Identify which cell holds the provided text, then report its (x, y) central coordinate. 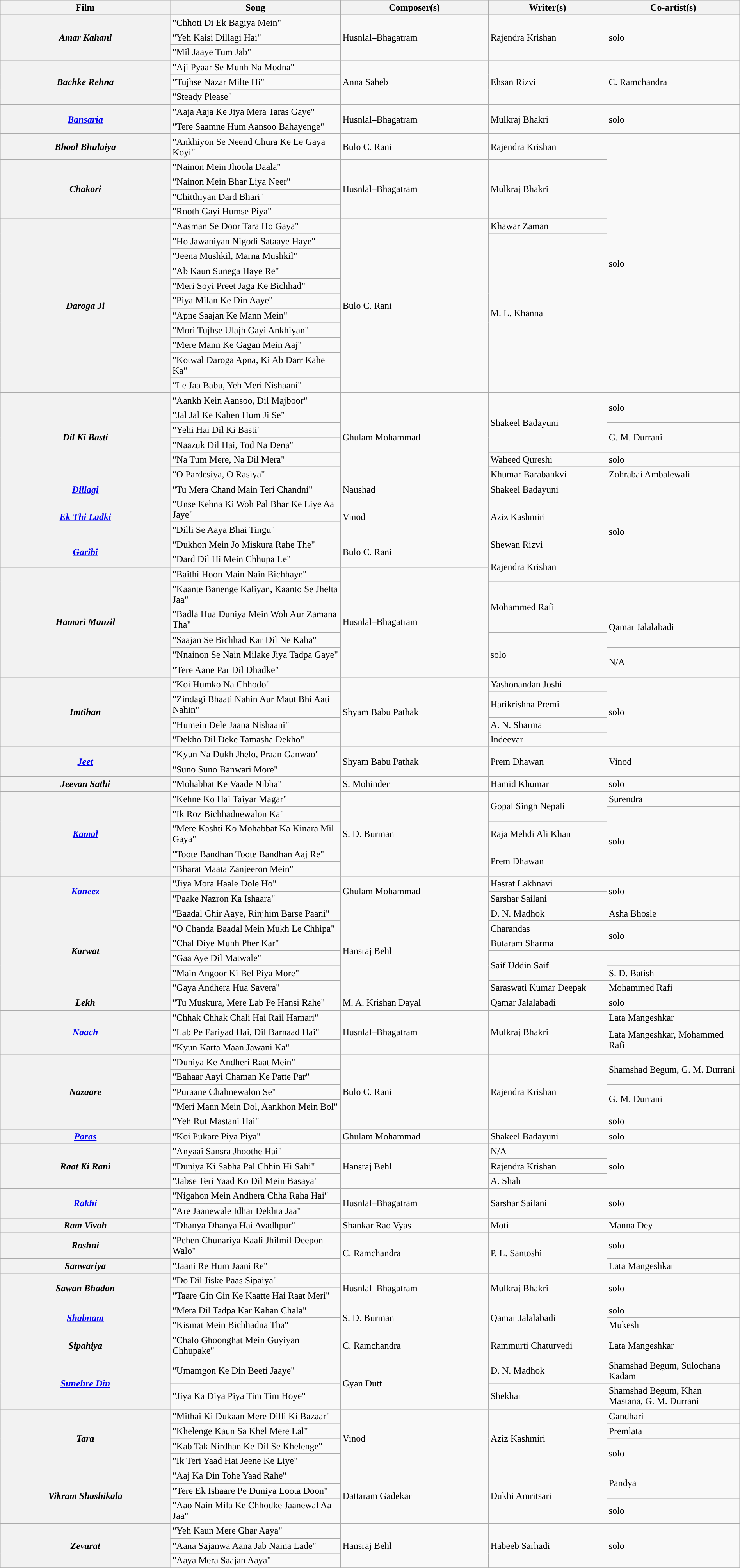
"Nainon Mein Jhoola Daala" (255, 167)
"Kotwal Daroga Apna, Ki Ab Darr Kahe Ka" (255, 365)
Khawar Zaman (547, 226)
"Umamgon Ke Din Beeti Jaaye" (255, 1371)
"Gaa Aye Dil Matwale" (255, 958)
Shabnam (85, 1318)
Saraswati Kumar Deepak (547, 988)
Writer(s) (547, 8)
M. A. Krishan Dayal (414, 1003)
"Dard Dil Hi Mein Chhupa Le" (255, 559)
Naushad (414, 489)
"Toote Bandhan Toote Bandhan Aaj Re" (255, 854)
"O Chanda Baadal Mein Mukh Le Chhipa" (255, 928)
Gandhari (673, 1416)
Dillagi (85, 489)
Raja Mehdi Ali Khan (547, 834)
Manna Dey (673, 1226)
"Tere Saamne Hum Aansoo Bahayenge" (255, 126)
"Duniya Ke Andheri Raat Mein" (255, 1062)
"Jiya Ka Diya Piya Tim Tim Hoye" (255, 1396)
"Badla Hua Duniya Mein Woh Aur Zamana Tha" (255, 620)
"Le Jaa Babu, Yeh Meri Nishaani" (255, 385)
Co-artist(s) (673, 8)
"Baadal Ghir Aaye, Rinjhim Barse Paani" (255, 913)
"Unse Kehna Ki Woh Pal Bhar Ke Liye Aa Jaye" (255, 510)
"Anyaai Sansra Jhoothe Hai" (255, 1151)
Karwat (85, 950)
"Chhak Chhak Chali Hai Rail Hamari" (255, 1018)
"Ankhiyon Se Neend Chura Ke Le Gaya Koyi" (255, 147)
Jeet (85, 762)
Lekh (85, 1003)
"Mere Mann Ke Gagan Mein Aaj" (255, 345)
M. L. Khanna (547, 313)
Dukhi Amritsari (547, 1496)
Song (255, 8)
Indeevar (547, 740)
"Kehne Ko Hai Taiyar Magar" (255, 799)
"Kaante Banenge Kaliyan, Kaanto Se Jhelta Jaa" (255, 594)
Chakori (85, 189)
"Main Angoor Ki Bel Piya More" (255, 973)
Gopal Singh Nepali (547, 806)
"Gaya Andhera Hua Savera" (255, 988)
Premlata (673, 1431)
Lata Mangeshkar, Mohammed Rafi (673, 1040)
Amar Kahani (85, 37)
Hamid Khumar (547, 784)
"Nainon Mein Bhar Liya Neer" (255, 182)
"Tu Mera Chand Main Teri Chandni" (255, 489)
Composer(s) (414, 8)
"Do Dil Jiske Paas Sipaiya" (255, 1281)
Shamshad Begum, Khan Mastana, G. M. Durrani (673, 1396)
Sanwariya (85, 1266)
"Ho Jawaniyan Nigodi Sataaye Haye" (255, 241)
"Ik Roz Bichhadnewalon Ka" (255, 814)
"Bharat Maata Zanjeeron Mein" (255, 869)
"Koi Pukare Piya Piya" (255, 1136)
Shekhar (547, 1396)
"Baithi Hoon Main Nain Bichhaye" (255, 574)
"Meri Soyi Preet Jaga Ke Bichhad" (255, 286)
"Aaj Ka Din Tohe Yaad Rahe" (255, 1475)
Moti (547, 1226)
"Jabse Teri Yaad Ko Dil Mein Basaya" (255, 1181)
"Aji Pyaar Se Munh Na Modna" (255, 67)
"Kyun Na Dukh Jhelo, Praan Ganwao" (255, 755)
Garibi (85, 552)
Pandya (673, 1483)
Ram Vivah (85, 1226)
"Puraane Chahnewalon Se" (255, 1092)
S. D. Batish (673, 973)
"Mithai Ki Dukaan Mere Dilli Ki Bazaar" (255, 1416)
Ehsan Rizvi (547, 82)
"Saajan Se Bichhad Kar Dil Ne Kaha" (255, 640)
Hamari Manzil (85, 622)
Ek Thi Ladki (85, 517)
"Dilli Se Aaya Bhai Tingu" (255, 530)
"Kyun Karta Maan Jawani Ka" (255, 1047)
"Bahaar Aayi Chaman Ke Patte Par" (255, 1077)
Daroga Ji (85, 306)
S. Mohinder (414, 784)
"Tere Aane Par Dil Dhadke" (255, 669)
"Yeh Rut Mastani Hai" (255, 1121)
"Aankh Kein Aansoo, Dil Majboor" (255, 400)
Zohrabai Ambalewali (673, 475)
"Yehi Hai Dil Ki Basti" (255, 430)
Nazaare (85, 1092)
Surendra (673, 799)
Film (85, 8)
A. N. Sharma (547, 725)
"Ik Teri Yaad Hai Jeene Ke Liye" (255, 1461)
"Suno Suno Banwari More" (255, 769)
Harikrishna Premi (547, 704)
Naach (85, 1032)
"Aana Sajanwa Aana Jab Naina Lade" (255, 1546)
"Yeh Kaun Mere Ghar Aaya" (255, 1531)
Mukesh (673, 1325)
"Yeh Kaisi Dillagi Hai" (255, 37)
Kamal (85, 834)
Bachke Rehna (85, 82)
"Naazuk Dil Hai, Tod Na Dena" (255, 445)
"Pehen Chunariya Kaali Jhilmil Deepon Walo" (255, 1246)
Raat Ki Rani (85, 1166)
"Mere Kashti Ko Mohabbat Ka Kinara Mil Gaya" (255, 834)
"Chitthiyan Dard Bhari" (255, 196)
Yashonandan Joshi (547, 684)
"Zindagi Bhaati Nahin Aur Maut Bhi Aati Nahin" (255, 704)
"Humein Dele Jaana Nishaani" (255, 725)
Tara (85, 1438)
Rammurti Chaturvedi (547, 1345)
"Ab Kaun Sunega Haye Re" (255, 271)
Sawan Bhadon (85, 1288)
Charandas (547, 928)
"Chal Diye Munh Pher Kar" (255, 943)
"Aao Nain Mila Ke Chhodke Jaanewal Aa Jaa" (255, 1511)
Gyan Dutt (414, 1383)
"Aasman Se Door Tara Ho Gaya" (255, 226)
"Tu Muskura, Mere Lab Pe Hansi Rahe" (255, 1003)
"Are Jaanewale Idhar Dekhta Jaa" (255, 1210)
"Mera Dil Tadpa Kar Kahan Chala" (255, 1310)
Shamshad Begum, G. M. Durrani (673, 1070)
Sunehre Din (85, 1383)
"Piya Milan Ke Din Aaye" (255, 301)
Zevarat (85, 1546)
"Dhanya Dhanya Hai Avadhpur" (255, 1226)
P. L. Santoshi (547, 1253)
"Jaani Re Hum Jaani Re" (255, 1266)
"Jal Jal Ke Kahen Hum Ji Se" (255, 415)
Jeevan Sathi (85, 784)
"Tere Ek Ishaare Pe Duniya Loota Doon" (255, 1491)
"Kab Tak Nirdhan Ke Dil Se Khelenge" (255, 1446)
"Na Tum Mere, Na Dil Mera" (255, 460)
"Chalo Ghoonghat Mein Guyiyan Chhupake" (255, 1345)
Waheed Qureshi (547, 460)
Sipahiya (85, 1345)
Butaram Sharma (547, 943)
Roshni (85, 1246)
"Jiya Mora Haale Dole Ho" (255, 884)
"Taare Gin Gin Ke Kaatte Hai Raat Meri" (255, 1296)
"Nnainon Se Nain Milake Jiya Tadpa Gaye" (255, 655)
Hasrat Lakhnavi (547, 884)
"Meri Mann Mein Dol, Aankhon Mein Bol" (255, 1107)
"Rooth Gayi Humse Piya" (255, 212)
"Tujhse Nazar Milte Hi" (255, 82)
Vikram Shashikala (85, 1496)
Bansaria (85, 119)
"Paake Nazron Ka Ishaara" (255, 899)
Shewan Rizvi (547, 545)
"Dekho Dil Deke Tamasha Dekho" (255, 740)
"Mori Tujhse Ulajh Gayi Ankhiyan" (255, 330)
"Jeena Mushkil, Marna Mushkil" (255, 256)
"Kismat Mein Bichhadna Tha" (255, 1325)
Rakhi (85, 1203)
"Koi Humko Na Chhodo" (255, 684)
"Apne Saajan Ke Mann Mein" (255, 315)
"Khelenge Kaun Sa Khel Mere Lal" (255, 1431)
Shankar Rao Vyas (414, 1226)
Shamshad Begum, Sulochana Kadam (673, 1371)
"Duniya Ki Sabha Pal Chhin Hi Sahi" (255, 1166)
Bhool Bhulaiya (85, 147)
"Aaya Mera Saajan Aaya" (255, 1561)
Imtihan (85, 712)
Khumar Barabankvi (547, 475)
Saif Uddin Saif (547, 965)
Asha Bhosle (673, 913)
"Nigahon Mein Andhera Chha Raha Hai" (255, 1196)
Anna Saheb (414, 82)
"Mil Jaaye Tum Jab" (255, 52)
"Steady Please" (255, 97)
A. Shah (547, 1181)
"Chhoti Di Ek Bagiya Mein" (255, 23)
Paras (85, 1136)
"Aaja Aaja Ke Jiya Mera Taras Gaye" (255, 112)
Dattaram Gadekar (414, 1496)
"Dukhon Mein Jo Miskura Rahe The" (255, 545)
"O Pardesiya, O Rasiya" (255, 475)
"Lab Pe Fariyad Hai, Dil Barnaad Hai" (255, 1032)
"Mohabbat Ke Vaade Nibha" (255, 784)
Habeeb Sarhadi (547, 1546)
Dil Ki Basti (85, 437)
Kaneez (85, 891)
